Capture the cell that displays the provided text and extract its [X, Y] central coordinate. 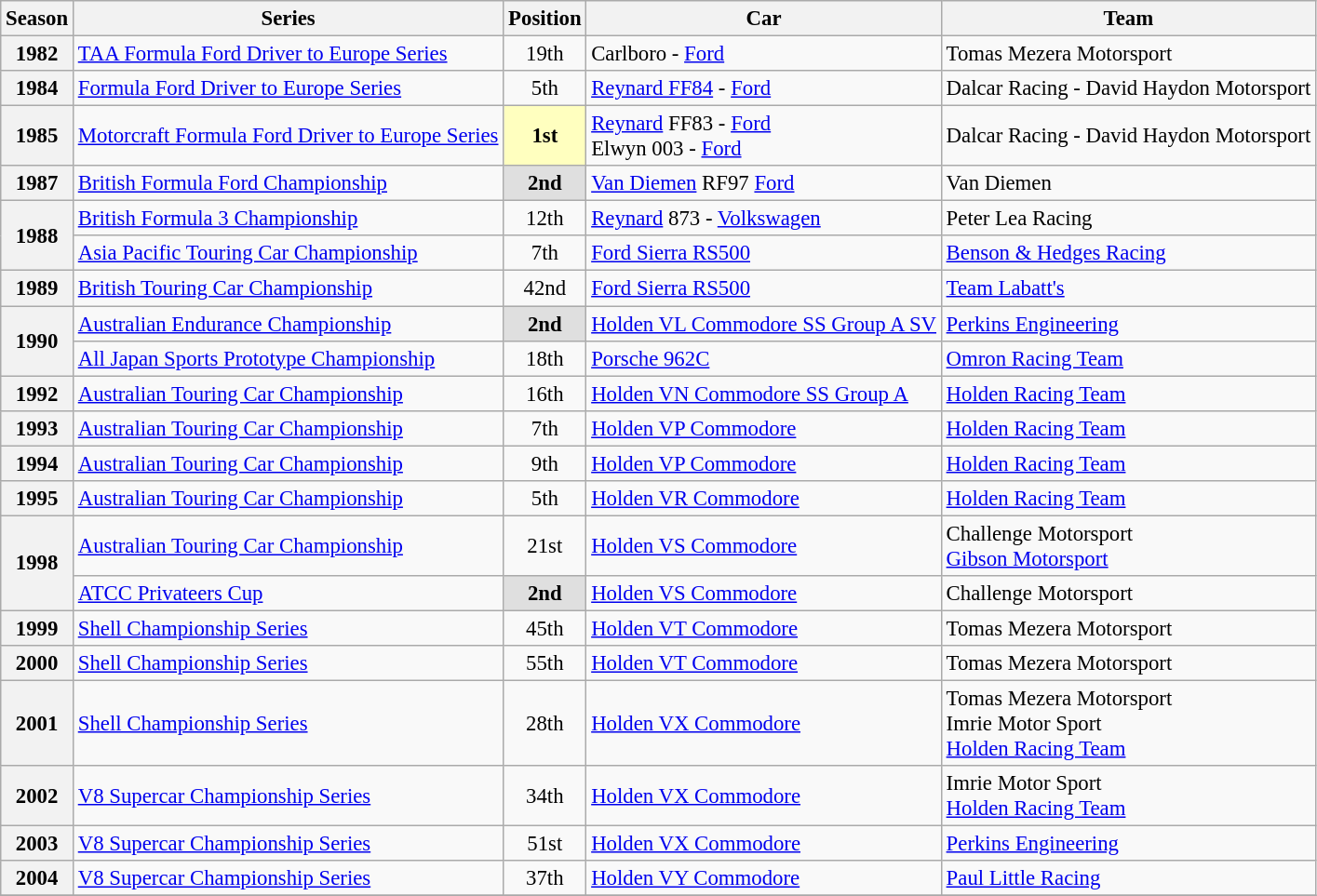
Formula Ford Driver to Europe Series [288, 88]
Imrie Motor SportHolden Racing Team [1128, 796]
Motorcraft Formula Ford Driver to Europe Series [288, 136]
Car [763, 19]
Team Labatt's [1128, 288]
12th [545, 219]
1995 [37, 499]
1998 [37, 563]
2000 [37, 663]
TAA Formula Ford Driver to Europe Series [288, 54]
2002 [37, 796]
Reynard 873 - Volkswagen [763, 219]
British Formula Ford Championship [288, 183]
Position [545, 19]
Holden VR Commodore [763, 499]
British Touring Car Championship [288, 288]
45th [545, 628]
Peter Lea Racing [1128, 219]
1987 [37, 183]
Paul Little Racing [1128, 878]
1992 [37, 394]
1st [545, 136]
Series [288, 19]
Carlboro - Ford [763, 54]
2004 [37, 878]
Challenge MotorsportGibson Motorsport [1128, 545]
55th [545, 663]
1982 [37, 54]
ATCC Privateers Cup [288, 594]
Van Diemen [1128, 183]
Van Diemen RF97 Ford [763, 183]
Asia Pacific Touring Car Championship [288, 254]
1989 [37, 288]
51st [545, 844]
28th [545, 724]
2003 [37, 844]
Holden VN Commodore SS Group A [763, 394]
18th [545, 358]
1984 [37, 88]
Season [37, 19]
42nd [545, 288]
Tomas Mezera MotorsportImrie Motor SportHolden Racing Team [1128, 724]
Holden VY Commodore [763, 878]
British Formula 3 Championship [288, 219]
All Japan Sports Prototype Championship [288, 358]
34th [545, 796]
Omron Racing Team [1128, 358]
9th [545, 463]
Holden VL Commodore SS Group A SV [763, 324]
Reynard FF84 - Ford [763, 88]
21st [545, 545]
1994 [37, 463]
37th [545, 878]
1990 [37, 341]
1988 [37, 236]
1999 [37, 628]
Australian Endurance Championship [288, 324]
Benson & Hedges Racing [1128, 254]
1993 [37, 428]
Challenge Motorsport [1128, 594]
Team [1128, 19]
Porsche 962C [763, 358]
16th [545, 394]
Reynard FF83 - Ford Elwyn 003 - Ford [763, 136]
1985 [37, 136]
19th [545, 54]
2001 [37, 724]
